Scan for the cell matching the given text and deliver its (x, y) coordinate at center. 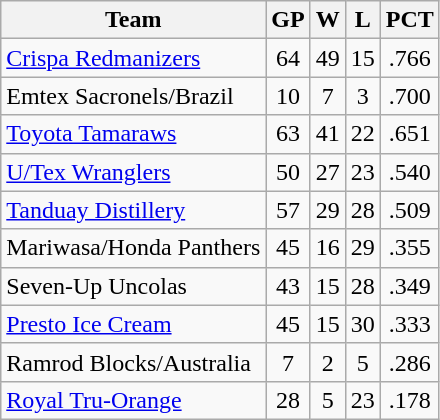
3 (362, 96)
.349 (410, 286)
.509 (410, 210)
49 (328, 58)
Toyota Tamaraws (134, 134)
U/Tex Wranglers (134, 172)
W (328, 20)
30 (362, 324)
.540 (410, 172)
.700 (410, 96)
Tanduay Distillery (134, 210)
2 (328, 362)
22 (362, 134)
PCT (410, 20)
L (362, 20)
64 (288, 58)
Seven-Up Uncolas (134, 286)
Royal Tru-Orange (134, 400)
41 (328, 134)
.286 (410, 362)
10 (288, 96)
Team (134, 20)
Mariwasa/Honda Panthers (134, 248)
Ramrod Blocks/Australia (134, 362)
63 (288, 134)
50 (288, 172)
.333 (410, 324)
.355 (410, 248)
Presto Ice Cream (134, 324)
Crispa Redmanizers (134, 58)
27 (328, 172)
.766 (410, 58)
16 (328, 248)
GP (288, 20)
.651 (410, 134)
57 (288, 210)
43 (288, 286)
.178 (410, 400)
Emtex Sacronels/Brazil (134, 96)
